Identify which cell holds the provided text, then report its [X, Y] central coordinate. 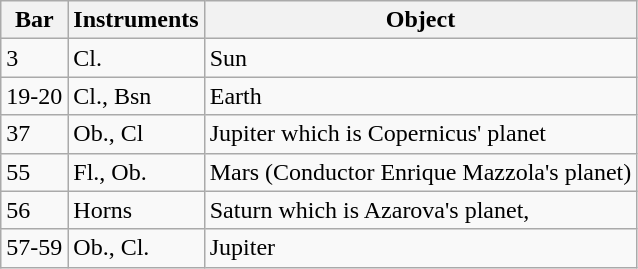
Saturn which is Azarova's planet, [420, 210]
Cl. [136, 58]
37 [34, 134]
Bar [34, 20]
55 [34, 172]
Cl., Bsn [136, 96]
3 [34, 58]
56 [34, 210]
57-59 [34, 248]
Earth [420, 96]
Ob., Cl [136, 134]
Jupiter [420, 248]
Fl., Ob. [136, 172]
Sun [420, 58]
Object [420, 20]
Mars (Conductor Enrique Mazzola's planet) [420, 172]
Jupiter which is Copernicus' planet [420, 134]
Horns [136, 210]
Ob., Cl. [136, 248]
Instruments [136, 20]
19-20 [34, 96]
